Search for the cell housing the specified text and yield its (X, Y) center coordinate. 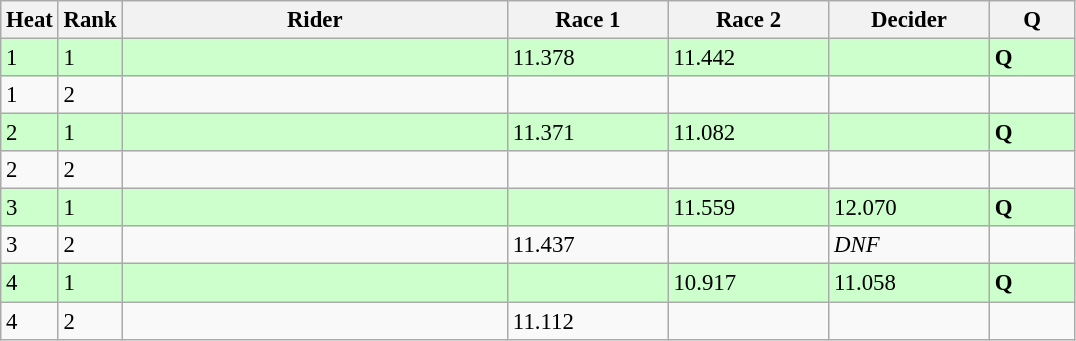
11.058 (910, 283)
Race 2 (748, 20)
Decider (910, 20)
11.559 (748, 208)
11.378 (588, 58)
Heat (30, 20)
11.082 (748, 133)
11.371 (588, 133)
Race 1 (588, 20)
10.917 (748, 283)
Rank (90, 20)
DNF (910, 245)
11.437 (588, 245)
12.070 (910, 208)
11.112 (588, 321)
Rider (315, 20)
11.442 (748, 58)
